Detect which cell encompasses the target text, then output its [x, y] center coordinate. 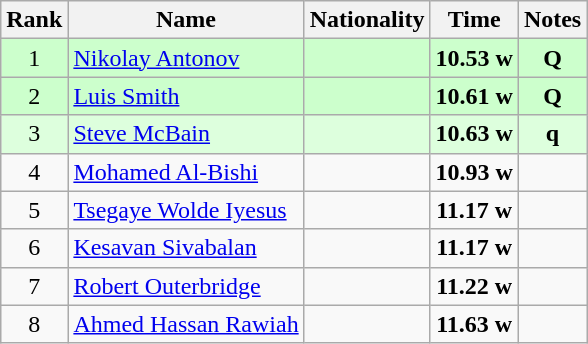
Kesavan Sivabalan [186, 248]
Robert Outerbridge [186, 286]
Ahmed Hassan Rawiah [186, 324]
Luis Smith [186, 96]
10.63 w [474, 134]
11.22 w [474, 286]
Nationality [367, 20]
Mohamed Al-Bishi [186, 172]
Tsegaye Wolde Iyesus [186, 210]
Name [186, 20]
4 [34, 172]
1 [34, 58]
Notes [552, 20]
Time [474, 20]
3 [34, 134]
6 [34, 248]
q [552, 134]
Steve McBain [186, 134]
Nikolay Antonov [186, 58]
10.61 w [474, 96]
2 [34, 96]
11.63 w [474, 324]
7 [34, 286]
8 [34, 324]
10.53 w [474, 58]
Rank [34, 20]
10.93 w [474, 172]
5 [34, 210]
